Determine the [x, y] coordinate at the center of the cell enclosing the given text.  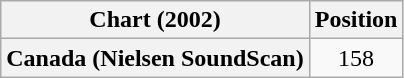
Canada (Nielsen SoundScan) [155, 58]
Position [356, 20]
Chart (2002) [155, 20]
158 [356, 58]
